Return the [X, Y] coordinate for the center point of the cell that contains the specified text.  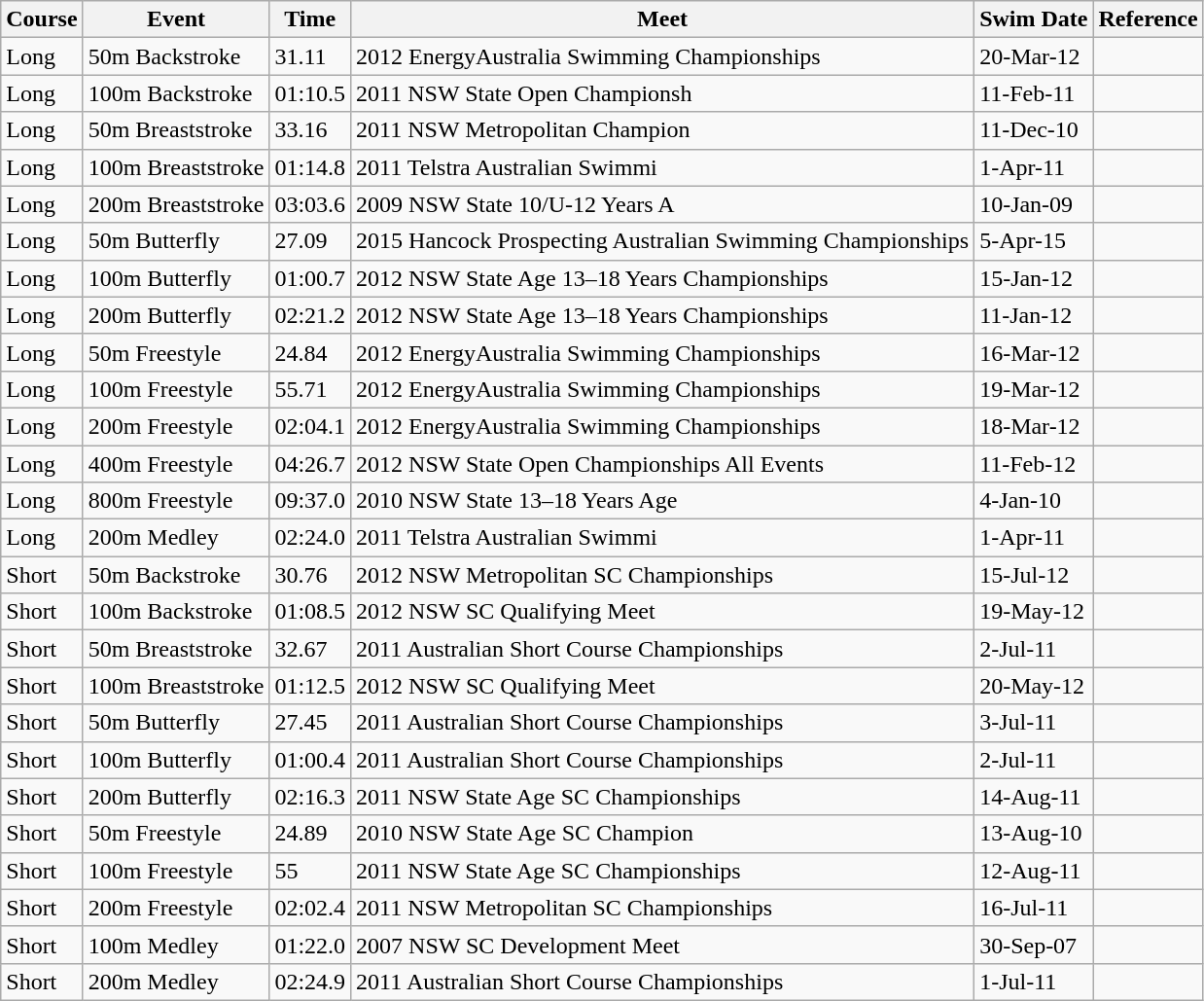
2015 Hancock Prospecting Australian Swimming Championships [663, 241]
Reference [1148, 19]
16-Mar-12 [1034, 352]
11-Feb-12 [1034, 464]
11-Feb-11 [1034, 93]
31.11 [310, 56]
15-Jul-12 [1034, 575]
30-Sep-07 [1034, 945]
27.09 [310, 241]
02:16.3 [310, 797]
Event [176, 19]
19-Mar-12 [1034, 389]
11-Jan-12 [1034, 315]
11-Dec-10 [1034, 130]
27.45 [310, 723]
2011 NSW Metropolitan Champion [663, 130]
200m Breaststroke [176, 204]
20-May-12 [1034, 686]
5-Apr-15 [1034, 241]
01:14.8 [310, 167]
2010 NSW State 13–18 Years Age [663, 501]
Swim Date [1034, 19]
32.67 [310, 649]
01:08.5 [310, 612]
02:04.1 [310, 426]
2011 NSW State Open Championsh [663, 93]
13-Aug-10 [1034, 834]
2009 NSW State 10/U-12 Years A [663, 204]
24.89 [310, 834]
2011 NSW Metropolitan SC Championships [663, 908]
Course [42, 19]
02:24.9 [310, 982]
20-Mar-12 [1034, 56]
12-Aug-11 [1034, 871]
2010 NSW State Age SC Champion [663, 834]
400m Freestyle [176, 464]
2012 NSW State Open Championships All Events [663, 464]
Meet [663, 19]
01:10.5 [310, 93]
19-May-12 [1034, 612]
30.76 [310, 575]
100m Medley [176, 945]
01:00.4 [310, 760]
55 [310, 871]
18-Mar-12 [1034, 426]
15-Jan-12 [1034, 278]
3-Jul-11 [1034, 723]
10-Jan-09 [1034, 204]
02:02.4 [310, 908]
Time [310, 19]
16-Jul-11 [1034, 908]
01:22.0 [310, 945]
04:26.7 [310, 464]
01:12.5 [310, 686]
2007 NSW SC Development Meet [663, 945]
55.71 [310, 389]
03:03.6 [310, 204]
800m Freestyle [176, 501]
02:24.0 [310, 538]
2012 NSW Metropolitan SC Championships [663, 575]
01:00.7 [310, 278]
33.16 [310, 130]
14-Aug-11 [1034, 797]
4-Jan-10 [1034, 501]
09:37.0 [310, 501]
1-Jul-11 [1034, 982]
02:21.2 [310, 315]
24.84 [310, 352]
